Pinpoint the cell where the given text exists, returning its [X, Y] midpoint coordinate. 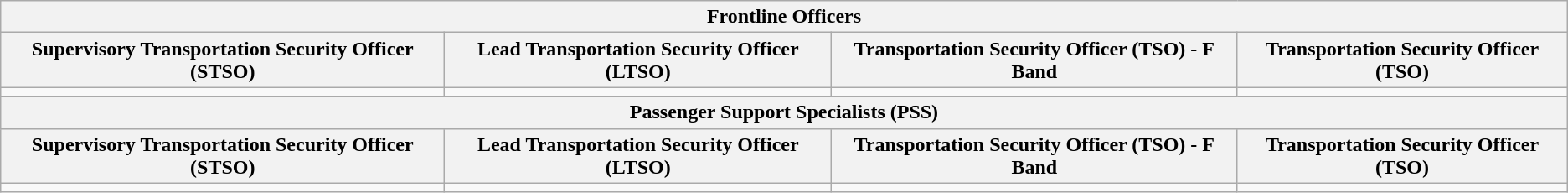
Passenger Support Specialists (PSS) [784, 112]
Frontline Officers [784, 17]
